For the text-containing cell, return its midpoint in [x, y] coordinate format. 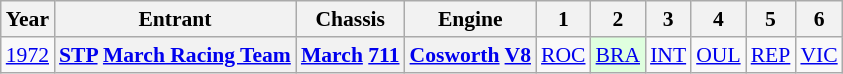
1 [564, 19]
Engine [470, 19]
REP [771, 55]
BRA [618, 55]
ROC [564, 55]
VIC [818, 55]
5 [771, 19]
March 711 [350, 55]
3 [668, 19]
1972 [28, 55]
Entrant [175, 19]
6 [818, 19]
Chassis [350, 19]
4 [718, 19]
Cosworth V8 [470, 55]
2 [618, 19]
Year [28, 19]
OUL [718, 55]
INT [668, 55]
STP March Racing Team [175, 55]
